Scan for the cell matching the given text and deliver its (x, y) coordinate at center. 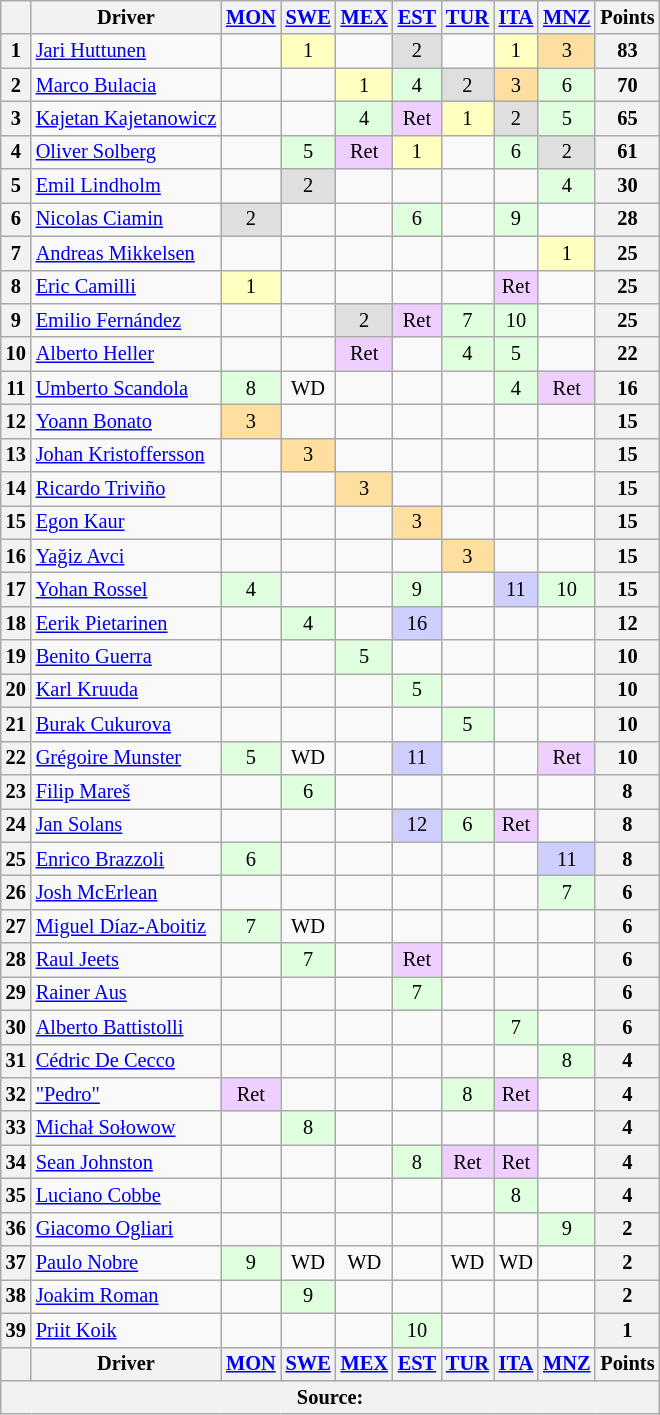
Ricardo Triviño (126, 489)
Jari Huttunen (126, 51)
Umberto Scandola (126, 388)
18 (16, 623)
27 (16, 926)
Johan Kristoffersson (126, 455)
32 (16, 1094)
Joakim Roman (126, 1296)
Grégoire Munster (126, 758)
Yohan Rossel (126, 589)
34 (16, 1162)
83 (627, 51)
Rainer Aus (126, 993)
Nicolas Ciamin (126, 219)
24 (16, 825)
Eric Camilli (126, 287)
Jan Solans (126, 825)
33 (16, 1128)
35 (16, 1195)
31 (16, 1061)
Raul Jeets (126, 960)
Luciano Cobbe (126, 1195)
Burak Cukurova (126, 724)
Eerik Pietarinen (126, 623)
38 (16, 1296)
19 (16, 657)
37 (16, 1263)
Andreas Mikkelsen (126, 253)
Oliver Solberg (126, 152)
Karl Kruuda (126, 690)
20 (16, 690)
23 (16, 791)
Paulo Nobre (126, 1263)
65 (627, 118)
39 (16, 1330)
13 (16, 455)
Egon Kaur (126, 522)
Emilio Fernández (126, 320)
Giacomo Ogliari (126, 1229)
"Pedro" (126, 1094)
17 (16, 589)
Michał Sołowow (126, 1128)
Sean Johnston (126, 1162)
Miguel Díaz-Aboitiz (126, 926)
Yoann Bonato (126, 421)
Benito Guerra (126, 657)
Enrico Brazzoli (126, 859)
Marco Bulacia (126, 85)
21 (16, 724)
Alberto Heller (126, 354)
Cédric De Cecco (126, 1061)
26 (16, 892)
Emil Lindholm (126, 186)
Josh McErlean (126, 892)
Yağiz Avci (126, 556)
Alberto Battistolli (126, 1027)
Kajetan Kajetanowicz (126, 118)
14 (16, 489)
Priit Koik (126, 1330)
36 (16, 1229)
61 (627, 152)
Source: (330, 1397)
29 (16, 993)
70 (627, 85)
Filip Mareš (126, 791)
